Detect which cell encompasses the target text, then output its [X, Y] center coordinate. 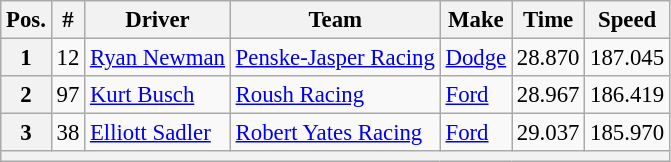
Dodge [476, 58]
Penske-Jasper Racing [335, 58]
Time [548, 20]
# [68, 20]
Team [335, 20]
38 [68, 133]
187.045 [628, 58]
1 [26, 58]
185.970 [628, 133]
Kurt Busch [158, 95]
29.037 [548, 133]
2 [26, 95]
Robert Yates Racing [335, 133]
Ryan Newman [158, 58]
97 [68, 95]
Roush Racing [335, 95]
Driver [158, 20]
Speed [628, 20]
Elliott Sadler [158, 133]
28.967 [548, 95]
28.870 [548, 58]
3 [26, 133]
186.419 [628, 95]
12 [68, 58]
Pos. [26, 20]
Make [476, 20]
